Locate the cell with the specified text and output its [X, Y] center coordinate. 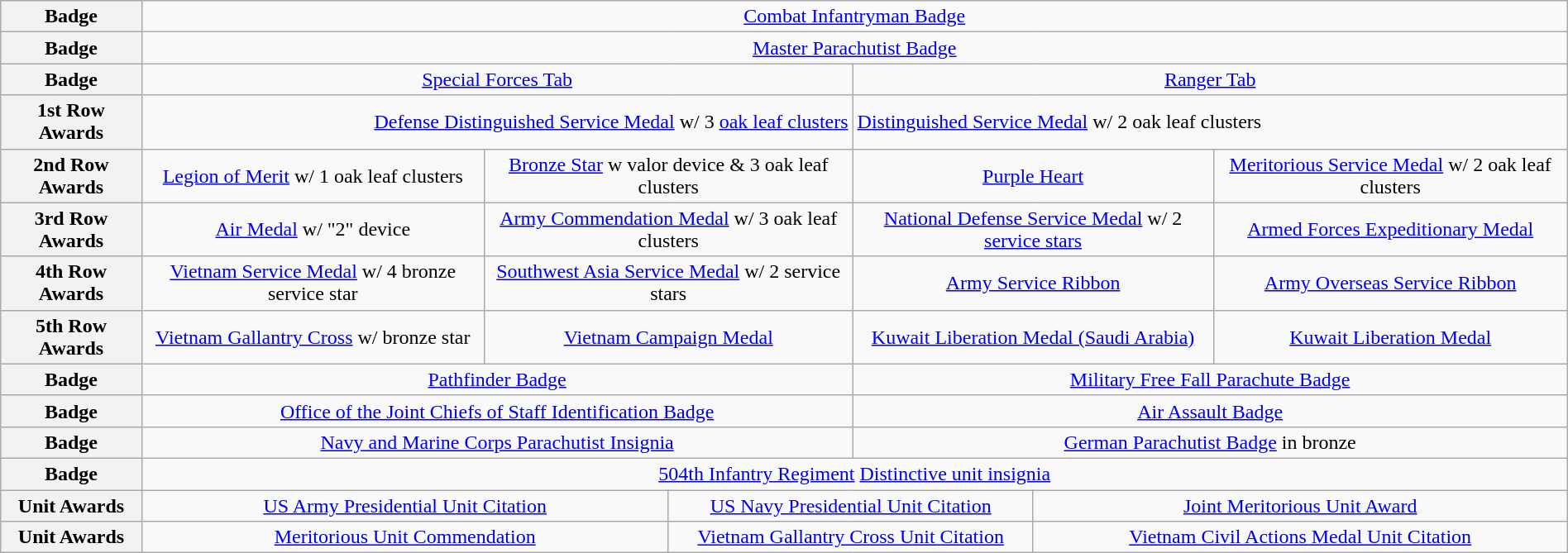
Master Parachutist Badge [854, 48]
Armed Forces Expeditionary Medal [1390, 230]
Army Overseas Service Ribbon [1390, 283]
Air Assault Badge [1210, 411]
Army Service Ribbon [1033, 283]
Vietnam Campaign Medal [668, 337]
Kuwait Liberation Medal [1390, 337]
Navy and Marine Corps Parachutist Insignia [497, 442]
2nd Row Awards [71, 175]
504th Infantry Regiment Distinctive unit insignia [854, 474]
Army Commendation Medal w/ 3 oak leaf clusters [668, 230]
Military Free Fall Parachute Badge [1210, 379]
US Navy Presidential Unit Citation [850, 505]
Office of the Joint Chiefs of Staff Identification Badge [497, 411]
Purple Heart [1033, 175]
Meritorious Service Medal w/ 2 oak leaf clusters [1390, 175]
Ranger Tab [1210, 79]
German Parachutist Badge in bronze [1210, 442]
Vietnam Gallantry Cross w/ bronze star [313, 337]
3rd Row Awards [71, 230]
Vietnam Service Medal w/ 4 bronze service star [313, 283]
Air Medal w/ "2" device [313, 230]
Kuwait Liberation Medal (Saudi Arabia) [1033, 337]
Pathfinder Badge [497, 379]
Joint Meritorious Unit Award [1300, 505]
Vietnam Gallantry Cross Unit Citation [850, 537]
Vietnam Civil Actions Medal Unit Citation [1300, 537]
4th Row Awards [71, 283]
5th Row Awards [71, 337]
Southwest Asia Service Medal w/ 2 service stars [668, 283]
Special Forces Tab [497, 79]
Defense Distinguished Service Medal w/ 3 oak leaf clusters [497, 122]
Legion of Merit w/ 1 oak leaf clusters [313, 175]
Meritorious Unit Commendation [405, 537]
National Defense Service Medal w/ 2 service stars [1033, 230]
US Army Presidential Unit Citation [405, 505]
1st Row Awards [71, 122]
Combat Infantryman Badge [854, 17]
Distinguished Service Medal w/ 2 oak leaf clusters [1210, 122]
Bronze Star w valor device & 3 oak leaf clusters [668, 175]
